Return [X, Y] of the center of cell containing provided text 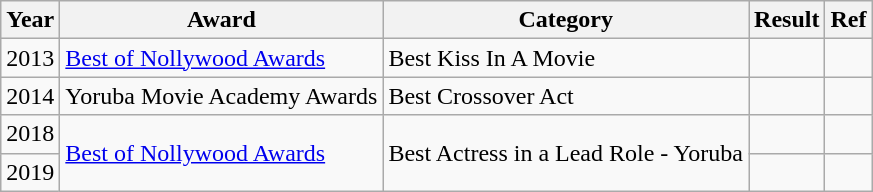
Year [30, 20]
Category [566, 20]
Best Crossover Act [566, 96]
2018 [30, 134]
2014 [30, 96]
Best Kiss In A Movie [566, 58]
2019 [30, 172]
Yoruba Movie Academy Awards [222, 96]
Result [787, 20]
Ref [848, 20]
2013 [30, 58]
Best Actress in a Lead Role - Yoruba [566, 153]
Award [222, 20]
